Scan for the cell matching the given text and deliver its (x, y) coordinate at center. 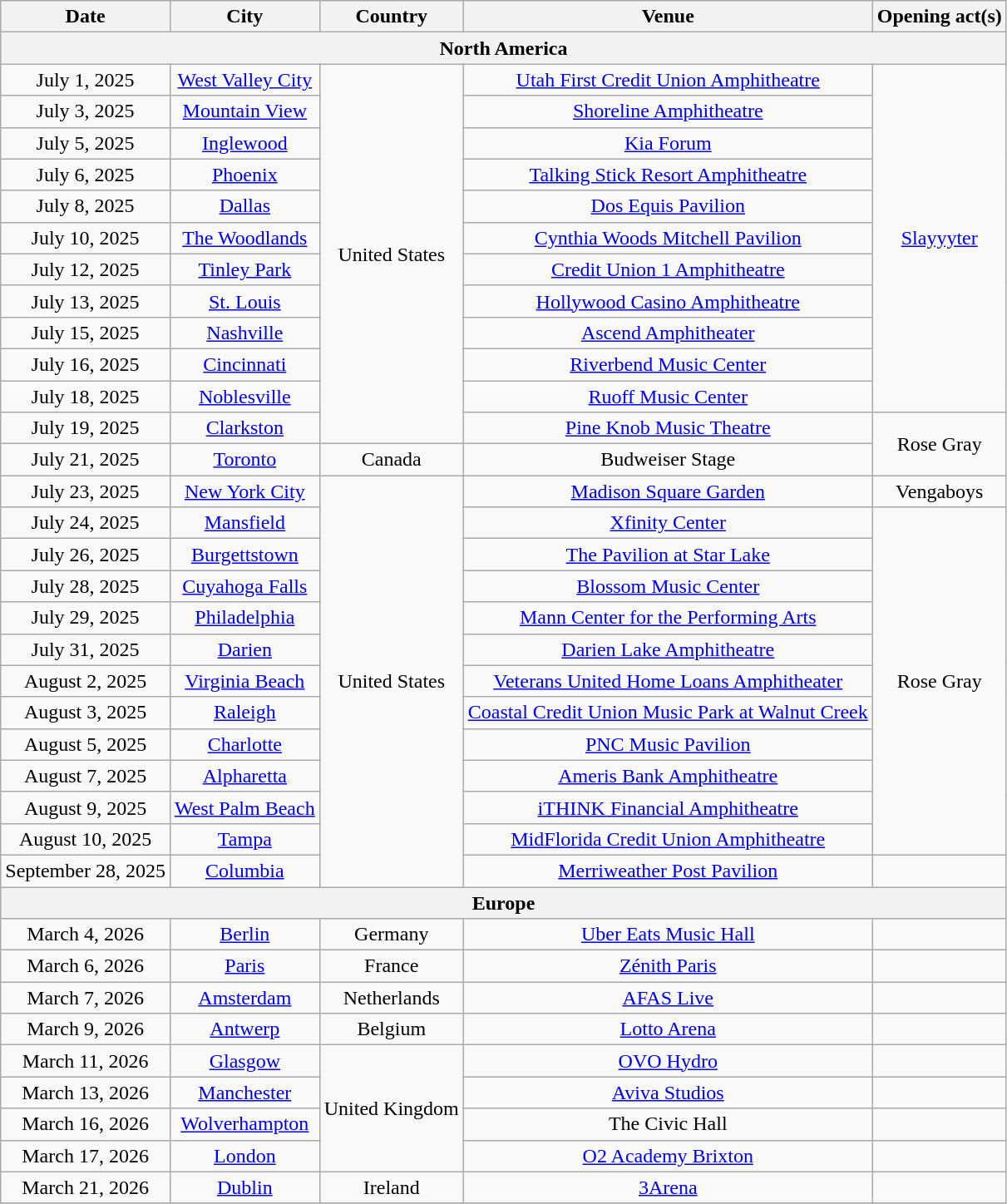
Vengaboys (940, 491)
New York City (244, 491)
Virginia Beach (244, 681)
Darien (244, 649)
March 4, 2026 (86, 935)
St. Louis (244, 301)
Columbia (244, 871)
July 31, 2025 (86, 649)
July 8, 2025 (86, 206)
Amsterdam (244, 998)
July 16, 2025 (86, 364)
July 10, 2025 (86, 238)
July 12, 2025 (86, 269)
Belgium (391, 1029)
July 26, 2025 (86, 555)
3Arena (668, 1187)
July 18, 2025 (86, 397)
March 11, 2026 (86, 1061)
Pine Knob Music Theatre (668, 428)
July 23, 2025 (86, 491)
Wolverhampton (244, 1124)
Nashville (244, 333)
Cynthia Woods Mitchell Pavilion (668, 238)
Tampa (244, 839)
August 3, 2025 (86, 713)
Coastal Credit Union Music Park at Walnut Creek (668, 713)
The Woodlands (244, 238)
Cuyahoga Falls (244, 586)
July 3, 2025 (86, 111)
March 17, 2026 (86, 1156)
July 24, 2025 (86, 523)
North America (504, 48)
July 5, 2025 (86, 143)
Paris (244, 966)
August 5, 2025 (86, 744)
July 15, 2025 (86, 333)
Budweiser Stage (668, 460)
Darien Lake Amphitheatre (668, 649)
August 10, 2025 (86, 839)
July 6, 2025 (86, 175)
Talking Stick Resort Amphitheatre (668, 175)
March 21, 2026 (86, 1187)
March 13, 2026 (86, 1093)
Philadelphia (244, 618)
Ruoff Music Center (668, 397)
August 7, 2025 (86, 776)
Xfinity Center (668, 523)
Noblesville (244, 397)
Germany (391, 935)
July 1, 2025 (86, 80)
Mann Center for the Performing Arts (668, 618)
September 28, 2025 (86, 871)
United Kingdom (391, 1108)
Dublin (244, 1187)
MidFlorida Credit Union Amphitheatre (668, 839)
Ireland (391, 1187)
August 2, 2025 (86, 681)
Tinley Park (244, 269)
Mansfield (244, 523)
Alpharetta (244, 776)
July 13, 2025 (86, 301)
Veterans United Home Loans Amphitheater (668, 681)
London (244, 1156)
Credit Union 1 Amphitheatre (668, 269)
Ameris Bank Amphitheatre (668, 776)
Utah First Credit Union Amphitheatre (668, 80)
Lotto Arena (668, 1029)
Raleigh (244, 713)
Aviva Studios (668, 1093)
West Valley City (244, 80)
Riverbend Music Center (668, 364)
Venue (668, 17)
iTHINK Financial Amphitheatre (668, 807)
Slayyyter (940, 238)
Clarkston (244, 428)
Toronto (244, 460)
Blossom Music Center (668, 586)
August 9, 2025 (86, 807)
Ascend Amphitheater (668, 333)
Burgettstown (244, 555)
March 7, 2026 (86, 998)
OVO Hydro (668, 1061)
Shoreline Amphitheatre (668, 111)
The Civic Hall (668, 1124)
Uber Eats Music Hall (668, 935)
Inglewood (244, 143)
March 16, 2026 (86, 1124)
Opening act(s) (940, 17)
Glasgow (244, 1061)
Manchester (244, 1093)
City (244, 17)
Zénith Paris (668, 966)
Country (391, 17)
O2 Academy Brixton (668, 1156)
Europe (504, 902)
Madison Square Garden (668, 491)
AFAS Live (668, 998)
Antwerp (244, 1029)
PNC Music Pavilion (668, 744)
Phoenix (244, 175)
Dos Equis Pavilion (668, 206)
July 21, 2025 (86, 460)
Merriweather Post Pavilion (668, 871)
Dallas (244, 206)
July 19, 2025 (86, 428)
Charlotte (244, 744)
March 6, 2026 (86, 966)
Hollywood Casino Amphitheatre (668, 301)
The Pavilion at Star Lake (668, 555)
Netherlands (391, 998)
France (391, 966)
March 9, 2026 (86, 1029)
July 28, 2025 (86, 586)
Kia Forum (668, 143)
Date (86, 17)
July 29, 2025 (86, 618)
West Palm Beach (244, 807)
Mountain View (244, 111)
Cincinnati (244, 364)
Canada (391, 460)
Berlin (244, 935)
